Provide the [X, Y] coordinate of the cell's center where the given text is located.  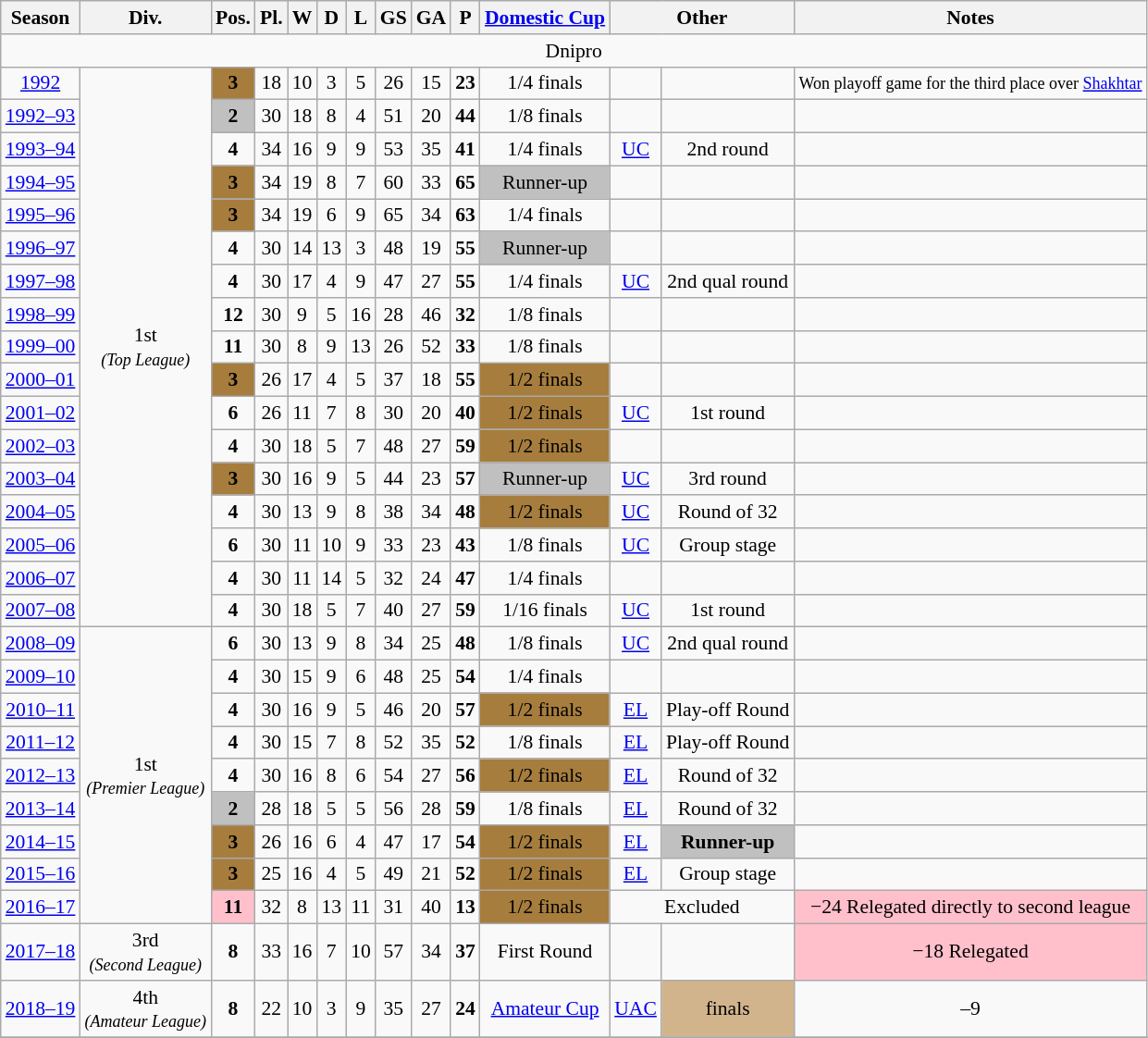
finals [727, 1008]
60 [394, 182]
–9 [969, 1008]
Domestic Cup [545, 18]
31 [394, 908]
41 [465, 150]
2006–07 [41, 578]
2013–14 [41, 809]
Excluded [701, 908]
D [331, 18]
1/16 finals [545, 611]
Notes [969, 18]
12 [233, 315]
First Round [545, 953]
P [465, 18]
Other [701, 18]
51 [394, 117]
1992 [41, 83]
2012–13 [41, 776]
2016–17 [41, 908]
21 [431, 874]
2008–09 [41, 644]
UAC [636, 1008]
3rd(Second League) [145, 953]
GA [431, 18]
2004–05 [41, 513]
2018–19 [41, 1008]
2002–03 [41, 446]
Pl. [272, 18]
2009–10 [41, 677]
49 [394, 874]
W [302, 18]
2005–06 [41, 545]
1st(Top League) [145, 347]
Pos. [233, 18]
2001–02 [41, 414]
−24 Relegated directly to second league [969, 908]
2007–08 [41, 611]
1995–96 [41, 216]
38 [394, 513]
53 [394, 150]
1997–98 [41, 281]
2010–11 [41, 710]
63 [465, 216]
2017–18 [41, 953]
1994–95 [41, 182]
Won playoff game for the third place over Shakhtar [969, 83]
Season [41, 18]
−18 Relegated [969, 953]
Dnipro [574, 51]
GS [394, 18]
2015–16 [41, 874]
Div. [145, 18]
2014–15 [41, 842]
2003–04 [41, 479]
1996–97 [41, 249]
43 [465, 545]
1992–93 [41, 117]
22 [272, 1008]
3rd round [727, 479]
4th(Amateur League) [145, 1008]
1999–00 [41, 347]
Amateur Cup [545, 1008]
2000–01 [41, 380]
2nd round [727, 150]
1993–94 [41, 150]
L [361, 18]
2011–12 [41, 743]
1st(Premier League) [145, 775]
1998–99 [41, 315]
